Determine the [X, Y] coordinate at the center of the cell enclosing the given text.  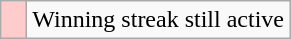
Winning streak still active [158, 20]
